Provide the [X, Y] coordinate of the cell's center where the given text is located.  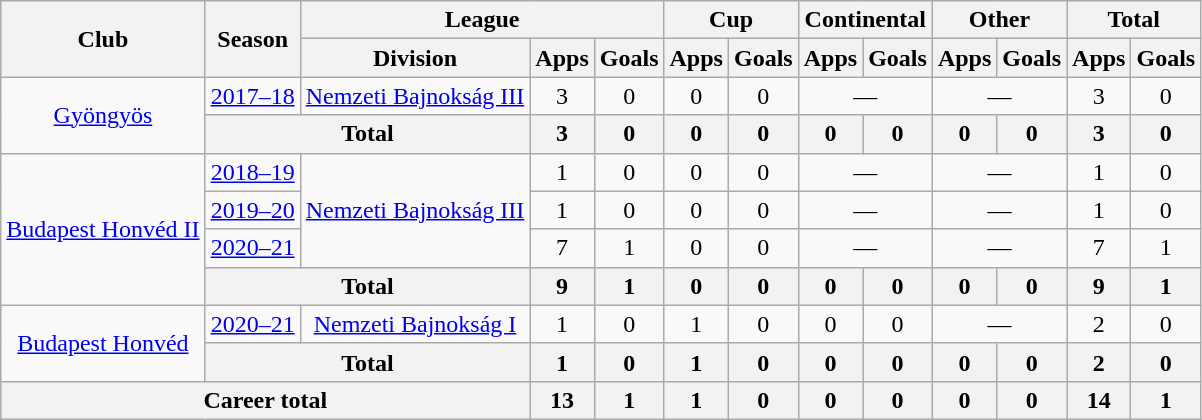
Club [103, 39]
Division [415, 58]
Budapest Honvéd [103, 343]
Gyöngyös [103, 115]
Season [252, 39]
Continental [865, 20]
2018–19 [252, 172]
League [482, 20]
Career total [266, 400]
2019–20 [252, 210]
14 [1099, 400]
Budapest Honvéd II [103, 229]
Cup [731, 20]
Nemzeti Bajnokság I [415, 324]
Other [999, 20]
2017–18 [252, 96]
13 [562, 400]
